Determine the [x, y] coordinate at the center of the cell enclosing the given text.  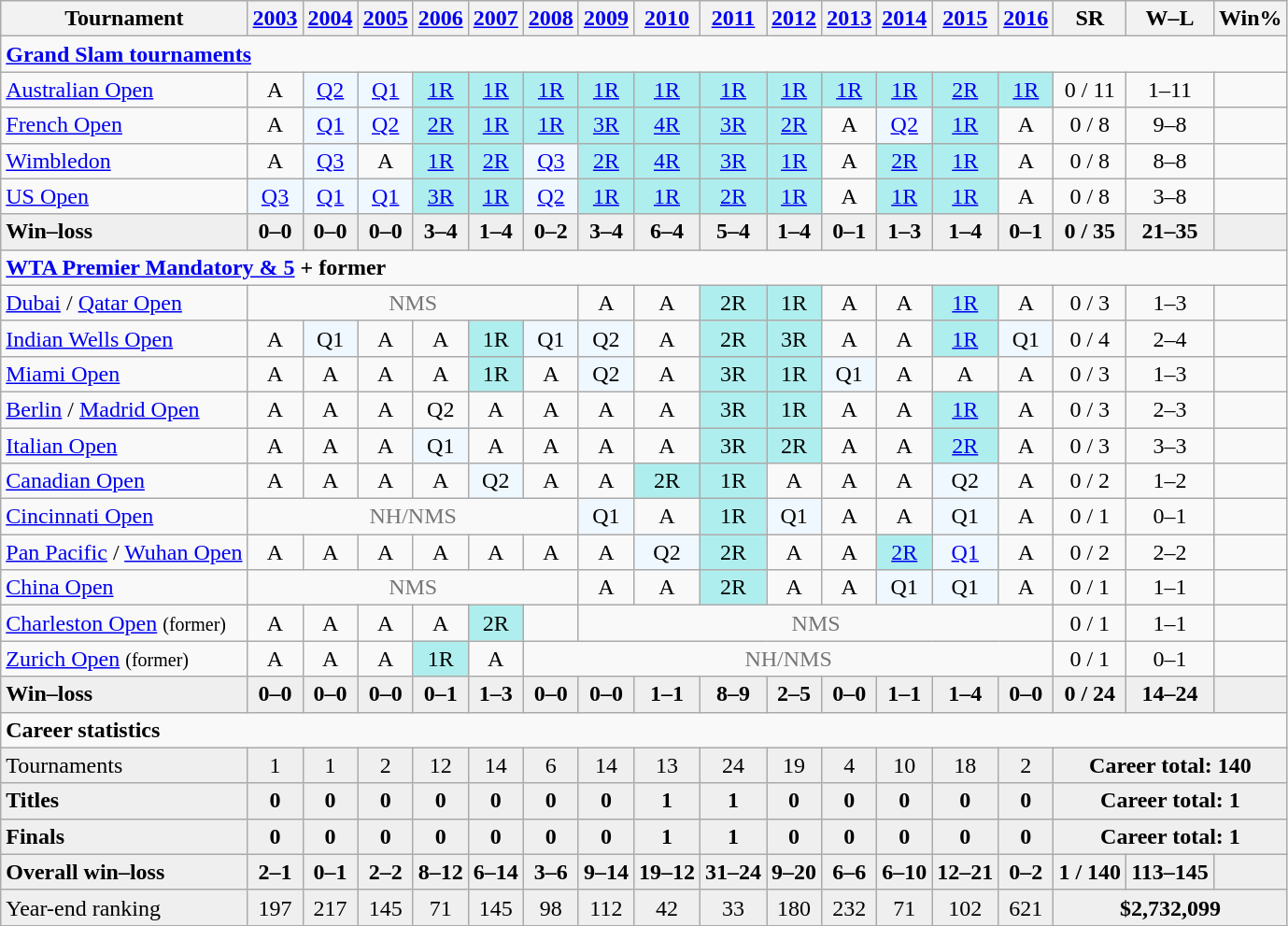
14–24 [1170, 694]
2–5 [794, 694]
18 [966, 765]
232 [850, 907]
Berlin / Madrid Open [124, 409]
Miami Open [124, 374]
1 / 140 [1090, 872]
4 [850, 765]
6–4 [667, 232]
Indian Wells Open [124, 338]
Titles [124, 801]
180 [794, 907]
0 / 11 [1090, 90]
Dubai / Qatar Open [124, 303]
2010 [667, 19]
19 [794, 765]
5–4 [734, 232]
Zurich Open (former) [124, 659]
2–4 [1170, 338]
6–6 [850, 872]
10 [904, 765]
$2,732,099 [1170, 907]
9–20 [794, 872]
Cincinnati Open [124, 517]
33 [734, 907]
1–2 [1170, 481]
2016 [1026, 19]
217 [331, 907]
2015 [966, 19]
2013 [850, 19]
6–10 [904, 872]
102 [966, 907]
13 [667, 765]
3–6 [551, 872]
42 [667, 907]
31–24 [734, 872]
19–12 [667, 872]
Finals [124, 836]
197 [275, 907]
3–8 [1170, 196]
1–11 [1170, 90]
3–3 [1170, 446]
621 [1026, 907]
US Open [124, 196]
Year-end ranking [124, 907]
8–9 [734, 694]
2–3 [1170, 409]
WTA Premier Mandatory & 5 + former [644, 267]
0 / 35 [1090, 232]
113–145 [1170, 872]
Win% [1250, 19]
2003 [275, 19]
Grand Slam tournaments [644, 54]
8–8 [1170, 161]
112 [605, 907]
Overall win–loss [124, 872]
Canadian Open [124, 481]
6–14 [495, 872]
2011 [734, 19]
Australian Open [124, 90]
12 [441, 765]
98 [551, 907]
SR [1090, 19]
Wimbledon [124, 161]
2014 [904, 19]
W–L [1170, 19]
2012 [794, 19]
24 [734, 765]
2–1 [275, 872]
0 / 4 [1090, 338]
Tournament [124, 19]
Tournaments [124, 765]
Pan Pacific / Wuhan Open [124, 552]
2005 [385, 19]
9–8 [1170, 125]
6 [551, 765]
Career total: 140 [1170, 765]
Charleston Open (former) [124, 623]
2008 [551, 19]
2004 [331, 19]
12–21 [966, 872]
Italian Open [124, 446]
21–35 [1170, 232]
9–14 [605, 872]
8–12 [441, 872]
Career statistics [644, 730]
0 / 24 [1090, 694]
2009 [605, 19]
2006 [441, 19]
China Open [124, 588]
2007 [495, 19]
French Open [124, 125]
